Output the [X, Y] coordinate of the center of the cell containing the given text.  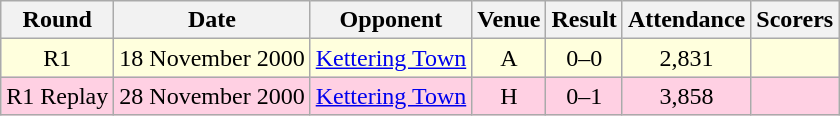
0–1 [584, 96]
A [509, 58]
H [509, 96]
Date [212, 20]
Attendance [686, 20]
Scorers [795, 20]
Result [584, 20]
28 November 2000 [212, 96]
Venue [509, 20]
R1 [58, 58]
3,858 [686, 96]
2,831 [686, 58]
Round [58, 20]
R1 Replay [58, 96]
18 November 2000 [212, 58]
Opponent [391, 20]
0–0 [584, 58]
